From the cell containing the given text, extract its center point as [X, Y] coordinate. 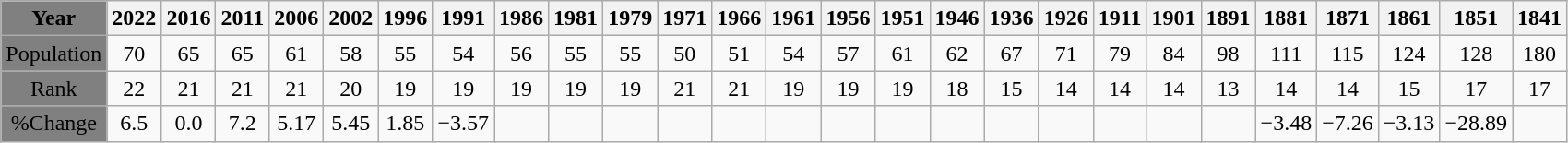
5.17 [297, 124]
6.5 [135, 124]
67 [1011, 54]
1936 [1011, 18]
1956 [849, 18]
1951 [902, 18]
−3.13 [1409, 124]
1986 [522, 18]
57 [849, 54]
56 [522, 54]
62 [957, 54]
1891 [1229, 18]
2016 [188, 18]
Rank [53, 89]
1841 [1540, 18]
−7.26 [1348, 124]
111 [1286, 54]
180 [1540, 54]
1881 [1286, 18]
−3.57 [463, 124]
0.0 [188, 124]
128 [1476, 54]
84 [1173, 54]
70 [135, 54]
115 [1348, 54]
%Change [53, 124]
1981 [576, 18]
−3.48 [1286, 124]
−28.89 [1476, 124]
1926 [1066, 18]
7.2 [243, 124]
22 [135, 89]
20 [350, 89]
1946 [957, 18]
124 [1409, 54]
1851 [1476, 18]
79 [1120, 54]
2022 [135, 18]
1971 [684, 18]
18 [957, 89]
71 [1066, 54]
Population [53, 54]
1911 [1120, 18]
1979 [631, 18]
1966 [740, 18]
13 [1229, 89]
98 [1229, 54]
1901 [1173, 18]
2011 [243, 18]
1861 [1409, 18]
1961 [793, 18]
5.45 [350, 124]
2002 [350, 18]
50 [684, 54]
1871 [1348, 18]
Year [53, 18]
2006 [297, 18]
1996 [406, 18]
1.85 [406, 124]
58 [350, 54]
1991 [463, 18]
51 [740, 54]
